Detect which cell encompasses the target text, then output its [x, y] center coordinate. 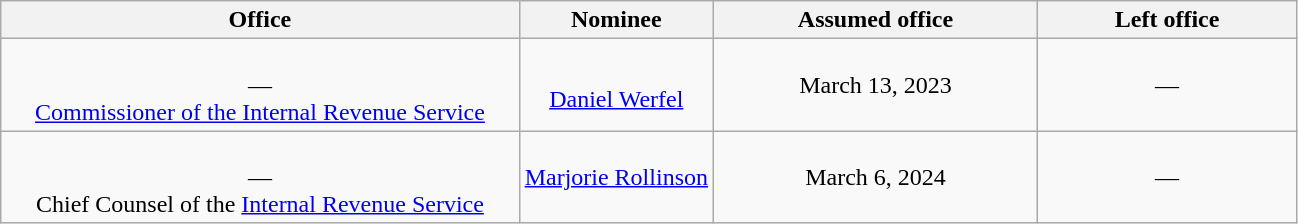
—Commissioner of the Internal Revenue Service [260, 85]
—Chief Counsel of the Internal Revenue Service [260, 177]
March 6, 2024 [875, 177]
Marjorie Rollinson [616, 177]
Assumed office [875, 20]
March 13, 2023 [875, 85]
Office [260, 20]
Left office [1166, 20]
Daniel Werfel [616, 85]
Nominee [616, 20]
